Pinpoint the cell where the given text exists, returning its (X, Y) midpoint coordinate. 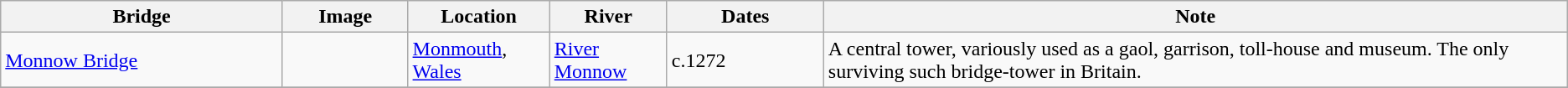
Monmouth, Wales (479, 60)
Location (479, 17)
A central tower, variously used as a gaol, garrison, toll-house and museum. The only surviving such bridge-tower in Britain. (1195, 60)
c.1272 (745, 60)
Image (345, 17)
Bridge (142, 17)
Note (1195, 17)
River (608, 17)
River Monnow (608, 60)
Monnow Bridge (142, 60)
Dates (745, 17)
